For the text-containing cell, return its midpoint in (X, Y) coordinate format. 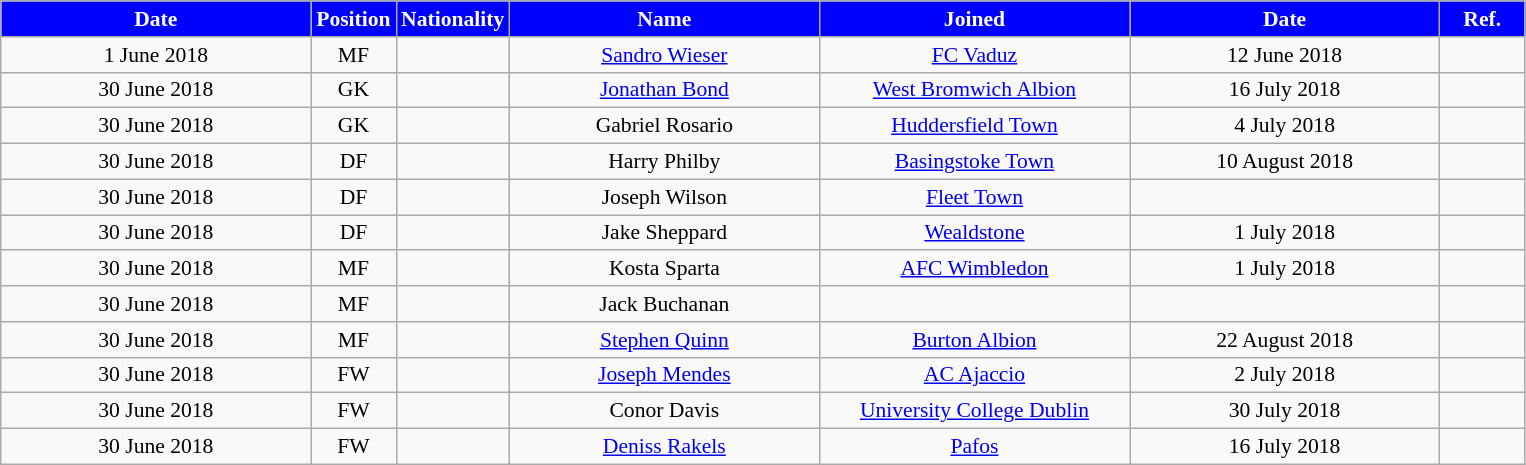
4 July 2018 (1285, 126)
Sandro Wieser (664, 55)
Jake Sheppard (664, 233)
30 July 2018 (1285, 411)
Burton Albion (974, 340)
Nationality (452, 19)
Kosta Sparta (664, 269)
Jonathan Bond (664, 90)
Joseph Mendes (664, 375)
Position (354, 19)
10 August 2018 (1285, 162)
22 August 2018 (1285, 340)
Huddersfield Town (974, 126)
Pafos (974, 447)
AC Ajaccio (974, 375)
Ref. (1482, 19)
Basingstoke Town (974, 162)
Wealdstone (974, 233)
Conor Davis (664, 411)
Deniss Rakels (664, 447)
University College Dublin (974, 411)
Harry Philby (664, 162)
West Bromwich Albion (974, 90)
Name (664, 19)
Joined (974, 19)
AFC Wimbledon (974, 269)
FC Vaduz (974, 55)
1 June 2018 (156, 55)
Fleet Town (974, 197)
2 July 2018 (1285, 375)
Gabriel Rosario (664, 126)
Jack Buchanan (664, 304)
12 June 2018 (1285, 55)
Joseph Wilson (664, 197)
Stephen Quinn (664, 340)
